Provide the [X, Y] coordinate of the cell's center where the given text is located.  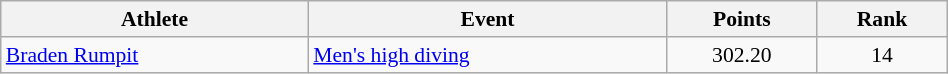
Rank [882, 19]
Braden Rumpit [155, 55]
Athlete [155, 19]
302.20 [742, 55]
Event [488, 19]
14 [882, 55]
Men's high diving [488, 55]
Points [742, 19]
